Scan for the cell matching the given text and deliver its [x, y] coordinate at center. 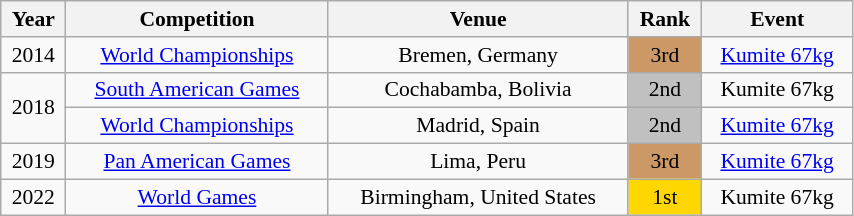
2022 [34, 197]
Event [778, 19]
Competition [197, 19]
2014 [34, 55]
2018 [34, 108]
World Games [197, 197]
Lima, Peru [478, 162]
2019 [34, 162]
Venue [478, 19]
Pan American Games [197, 162]
1st [665, 197]
Bremen, Germany [478, 55]
Birmingham, United States [478, 197]
Year [34, 19]
Cochabamba, Bolivia [478, 90]
South American Games [197, 90]
Madrid, Spain [478, 126]
Rank [665, 19]
